Determine the (x, y) coordinate at the center of the cell enclosing the given text.  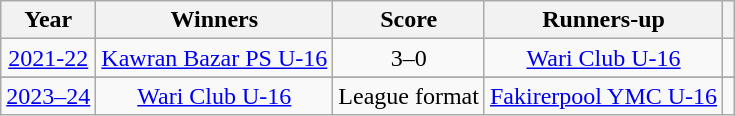
Runners-up (603, 20)
2023–24 (48, 96)
Year (48, 20)
Fakirerpool YMC U-16 (603, 96)
League format (409, 96)
Kawran Bazar PS U-16 (214, 58)
Score (409, 20)
Winners (214, 20)
2021-22 (48, 58)
3–0 (409, 58)
